Capture the cell that displays the provided text and extract its [X, Y] central coordinate. 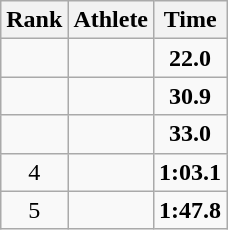
5 [34, 210]
4 [34, 172]
33.0 [190, 134]
1:47.8 [190, 210]
Time [190, 20]
1:03.1 [190, 172]
Rank [34, 20]
22.0 [190, 58]
Athlete [111, 20]
30.9 [190, 96]
